Search for the cell housing the specified text and yield its (X, Y) center coordinate. 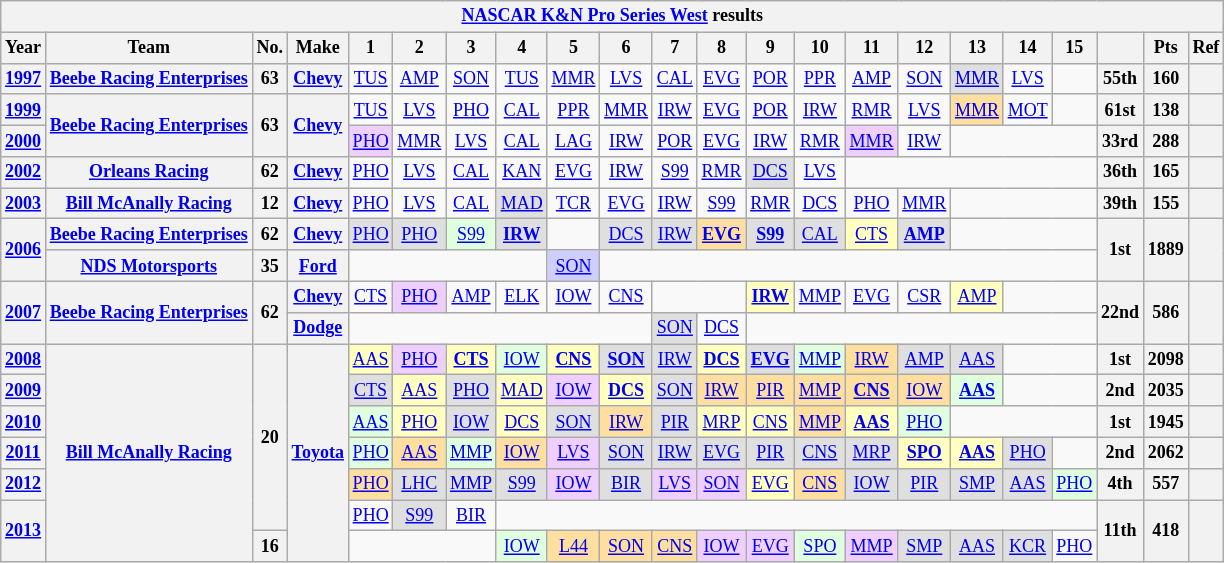
418 (1166, 531)
2007 (24, 312)
Pts (1166, 48)
39th (1120, 204)
4 (522, 48)
160 (1166, 78)
1945 (1166, 422)
ELK (522, 296)
L44 (574, 546)
Toyota (318, 453)
2098 (1166, 360)
NASCAR K&N Pro Series West results (612, 16)
Ford (318, 266)
No. (270, 48)
13 (978, 48)
LHC (420, 484)
138 (1166, 110)
155 (1166, 204)
1 (370, 48)
2013 (24, 531)
2035 (1166, 390)
Team (148, 48)
Make (318, 48)
586 (1166, 312)
2062 (1166, 452)
1999 (24, 110)
2008 (24, 360)
2003 (24, 204)
14 (1028, 48)
KCR (1028, 546)
7 (674, 48)
36th (1120, 172)
2002 (24, 172)
55th (1120, 78)
NDS Motorsports (148, 266)
2011 (24, 452)
2000 (24, 140)
9 (770, 48)
Year (24, 48)
Ref (1206, 48)
11 (872, 48)
35 (270, 266)
TCR (574, 204)
MOT (1028, 110)
1889 (1166, 250)
5 (574, 48)
165 (1166, 172)
KAN (522, 172)
15 (1074, 48)
10 (820, 48)
22nd (1120, 312)
61st (1120, 110)
LAG (574, 140)
Dodge (318, 328)
2006 (24, 250)
557 (1166, 484)
2012 (24, 484)
2 (420, 48)
2009 (24, 390)
1997 (24, 78)
16 (270, 546)
Orleans Racing (148, 172)
CSR (924, 296)
8 (722, 48)
3 (472, 48)
4th (1120, 484)
20 (270, 438)
6 (626, 48)
11th (1120, 531)
2010 (24, 422)
33rd (1120, 140)
288 (1166, 140)
